Output the (x, y) coordinate of the center of the cell containing the given text.  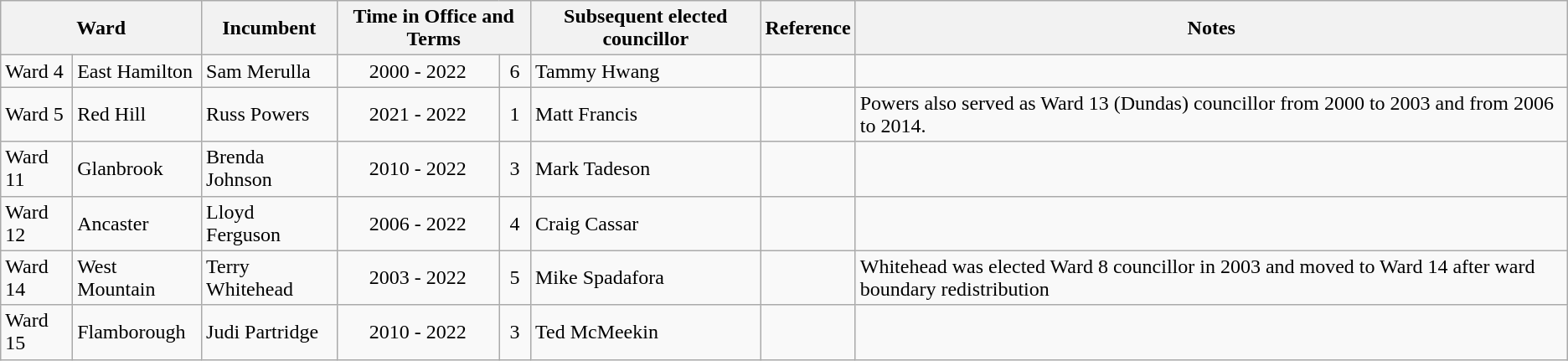
Incumbent (270, 28)
Flamborough (137, 332)
Terry Whitehead (270, 278)
Russ Powers (270, 114)
Ward 5 (37, 114)
Reference (807, 28)
West Mountain (137, 278)
Ward (101, 28)
Ward 15 (37, 332)
East Hamilton (137, 71)
Lloyd Ferguson (270, 223)
Glanbrook (137, 169)
Craig Cassar (645, 223)
Mark Tadeson (645, 169)
6 (515, 71)
Time in Office and Terms (434, 28)
2006 - 2022 (418, 223)
Ward 4 (37, 71)
Ward 11 (37, 169)
1 (515, 114)
Ted McMeekin (645, 332)
Ward 14 (37, 278)
2021 - 2022 (418, 114)
Judi Partridge (270, 332)
Ward 12 (37, 223)
Whitehead was elected Ward 8 councillor in 2003 and moved to Ward 14 after ward boundary redistribution (1211, 278)
4 (515, 223)
Mike Spadafora (645, 278)
Tammy Hwang (645, 71)
Notes (1211, 28)
5 (515, 278)
Powers also served as Ward 13 (Dundas) councillor from 2000 to 2003 and from 2006 to 2014. (1211, 114)
Matt Francis (645, 114)
Subsequent elected councillor (645, 28)
Brenda Johnson (270, 169)
Sam Merulla (270, 71)
Red Hill (137, 114)
2000 - 2022 (418, 71)
Ancaster (137, 223)
2003 - 2022 (418, 278)
